Search for the cell housing the specified text and yield its [x, y] center coordinate. 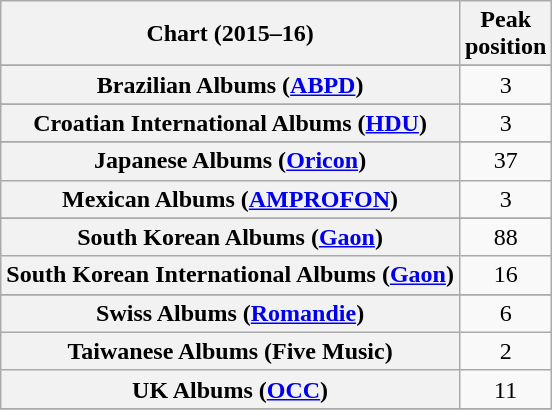
Japanese Albums (Oricon) [230, 161]
Chart (2015–16) [230, 34]
11 [505, 389]
South Korean International Albums (Gaon) [230, 275]
UK Albums (OCC) [230, 389]
16 [505, 275]
2 [505, 351]
37 [505, 161]
88 [505, 237]
Peakposition [505, 34]
Swiss Albums (Romandie) [230, 313]
South Korean Albums (Gaon) [230, 237]
Taiwanese Albums (Five Music) [230, 351]
Brazilian Albums (ABPD) [230, 85]
Mexican Albums (AMPROFON) [230, 199]
6 [505, 313]
Croatian International Albums (HDU) [230, 123]
